From the cell containing the given text, extract its center point as [X, Y] coordinate. 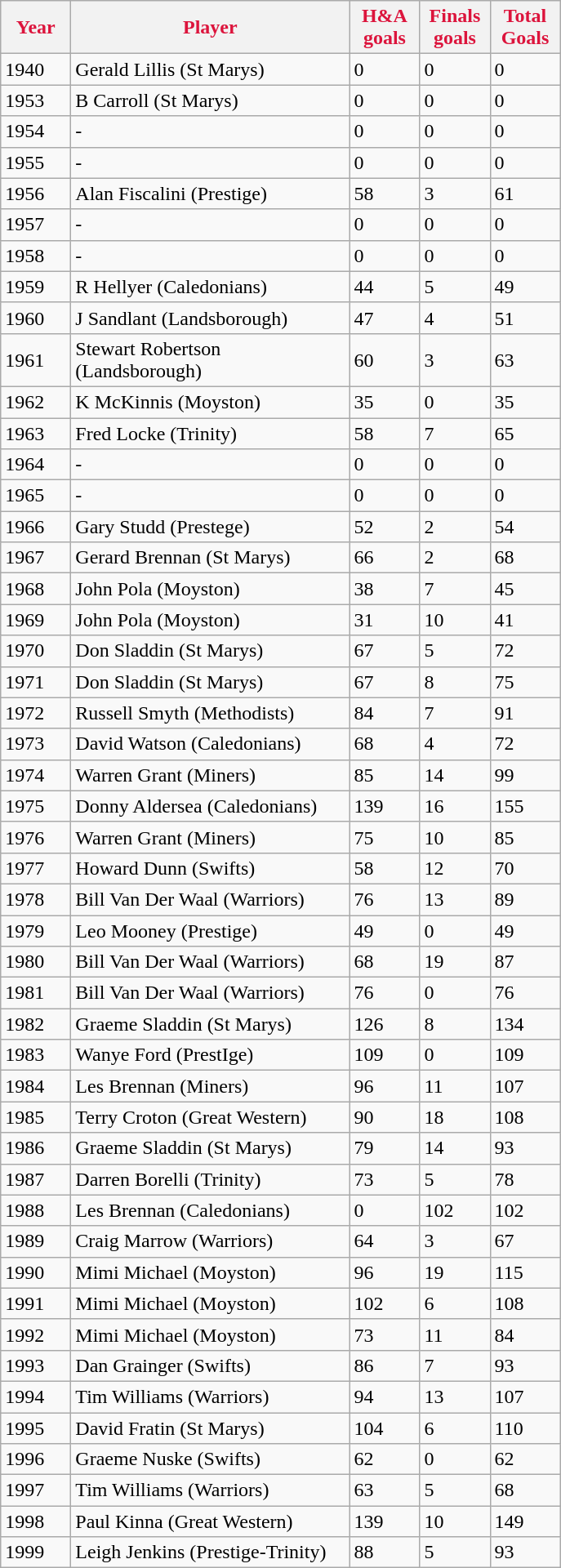
1998 [36, 1521]
38 [385, 589]
1986 [36, 1148]
1983 [36, 1055]
1992 [36, 1334]
47 [385, 318]
1963 [36, 434]
J Sandlant (Landsborough) [211, 318]
1966 [36, 527]
1976 [36, 837]
1969 [36, 620]
1953 [36, 100]
1955 [36, 163]
1959 [36, 287]
88 [385, 1552]
1979 [36, 930]
1999 [36, 1552]
1958 [36, 256]
Terry Croton (Great Western) [211, 1117]
1940 [36, 69]
1962 [36, 402]
149 [525, 1521]
1995 [36, 1428]
David Watson (Caledonians) [211, 744]
1982 [36, 1024]
Donny Aldersea (Caledonians) [211, 806]
1989 [36, 1241]
51 [525, 318]
126 [385, 1024]
87 [525, 962]
Alan Fiscalini (Prestige) [211, 194]
54 [525, 527]
Year [36, 28]
70 [525, 868]
Graeme Nuske (Swifts) [211, 1459]
B Carroll (St Marys) [211, 100]
12 [455, 868]
1997 [36, 1490]
60 [385, 359]
104 [385, 1428]
Fred Locke (Trinity) [211, 434]
155 [525, 806]
Gary Studd (Prestege) [211, 527]
Russell Smyth (Methodists) [211, 713]
1960 [36, 318]
1996 [36, 1459]
Total Goals [525, 28]
Les Brennan (Miners) [211, 1086]
18 [455, 1117]
Gerard Brennan (St Marys) [211, 558]
66 [385, 558]
90 [385, 1117]
1984 [36, 1086]
52 [385, 527]
Les Brennan (Caledonians) [211, 1210]
1987 [36, 1179]
91 [525, 713]
Darren Borelli (Trinity) [211, 1179]
1970 [36, 651]
78 [525, 1179]
41 [525, 620]
1994 [36, 1396]
1956 [36, 194]
Craig Marrow (Warriors) [211, 1241]
79 [385, 1148]
64 [385, 1241]
1977 [36, 868]
Howard Dunn (Swifts) [211, 868]
David Fratin (St Marys) [211, 1428]
Stewart Robertson (Landsborough) [211, 359]
H&A goals [385, 28]
Gerald Lillis (St Marys) [211, 69]
1993 [36, 1365]
65 [525, 434]
R Hellyer (Caledonians) [211, 287]
1971 [36, 682]
1991 [36, 1303]
1975 [36, 806]
1988 [36, 1210]
1968 [36, 589]
1964 [36, 465]
Paul Kinna (Great Western) [211, 1521]
31 [385, 620]
1980 [36, 962]
1978 [36, 899]
Finals goals [455, 28]
94 [385, 1396]
1954 [36, 131]
45 [525, 589]
16 [455, 806]
1974 [36, 775]
1985 [36, 1117]
Player [211, 28]
1990 [36, 1272]
61 [525, 194]
1972 [36, 713]
1965 [36, 496]
Dan Grainger (Swifts) [211, 1365]
110 [525, 1428]
134 [525, 1024]
89 [525, 899]
1961 [36, 359]
115 [525, 1272]
1957 [36, 225]
44 [385, 287]
K McKinnis (Moyston) [211, 402]
1967 [36, 558]
Leo Mooney (Prestige) [211, 930]
99 [525, 775]
86 [385, 1365]
1973 [36, 744]
Leigh Jenkins (Prestige-Trinity) [211, 1552]
Wanye Ford (PrestIge) [211, 1055]
1981 [36, 993]
